Extract the [X, Y] coordinate from the center of the cell holding the provided text.  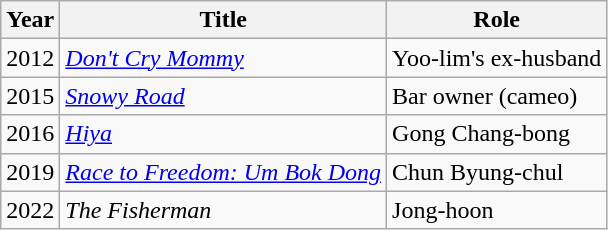
Bar owner (cameo) [497, 96]
Chun Byung-chul [497, 172]
Role [497, 20]
2019 [30, 172]
Snowy Road [224, 96]
2016 [30, 134]
Race to Freedom: Um Bok Dong [224, 172]
Gong Chang-bong [497, 134]
2015 [30, 96]
Don't Cry Mommy [224, 58]
Yoo-lim's ex-husband [497, 58]
Year [30, 20]
2012 [30, 58]
Title [224, 20]
Hiya [224, 134]
2022 [30, 210]
The Fisherman [224, 210]
Jong-hoon [497, 210]
